Return the (X, Y) coordinate for the center point of the cell that contains the specified text.  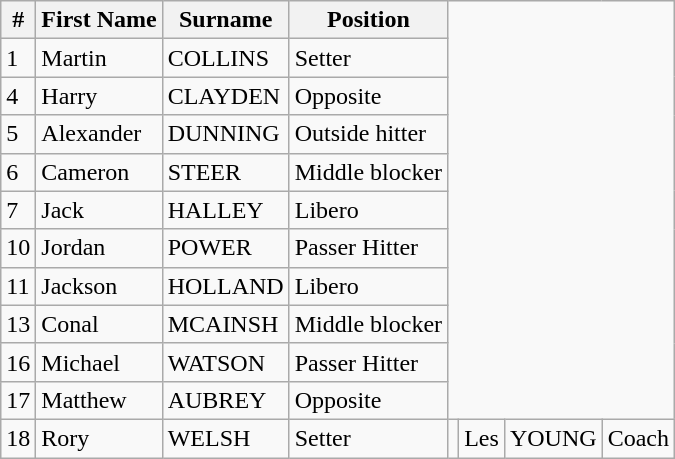
First Name (99, 20)
Rory (99, 438)
5 (18, 134)
Martin (99, 58)
Matthew (99, 400)
HALLEY (226, 210)
CLAYDEN (226, 96)
11 (18, 286)
DUNNING (226, 134)
17 (18, 400)
10 (18, 248)
# (18, 20)
YOUNG (553, 438)
4 (18, 96)
MCAINSH (226, 324)
Harry (99, 96)
Cameron (99, 172)
STEER (226, 172)
Les (482, 438)
13 (18, 324)
6 (18, 172)
WELSH (226, 438)
Coach (638, 438)
WATSON (226, 362)
AUBREY (226, 400)
HOLLAND (226, 286)
Position (368, 20)
7 (18, 210)
Surname (226, 20)
Jackson (99, 286)
COLLINS (226, 58)
Michael (99, 362)
Outside hitter (368, 134)
1 (18, 58)
18 (18, 438)
POWER (226, 248)
16 (18, 362)
Alexander (99, 134)
Jordan (99, 248)
Jack (99, 210)
Conal (99, 324)
